Identify which cell holds the provided text, then report its [X, Y] central coordinate. 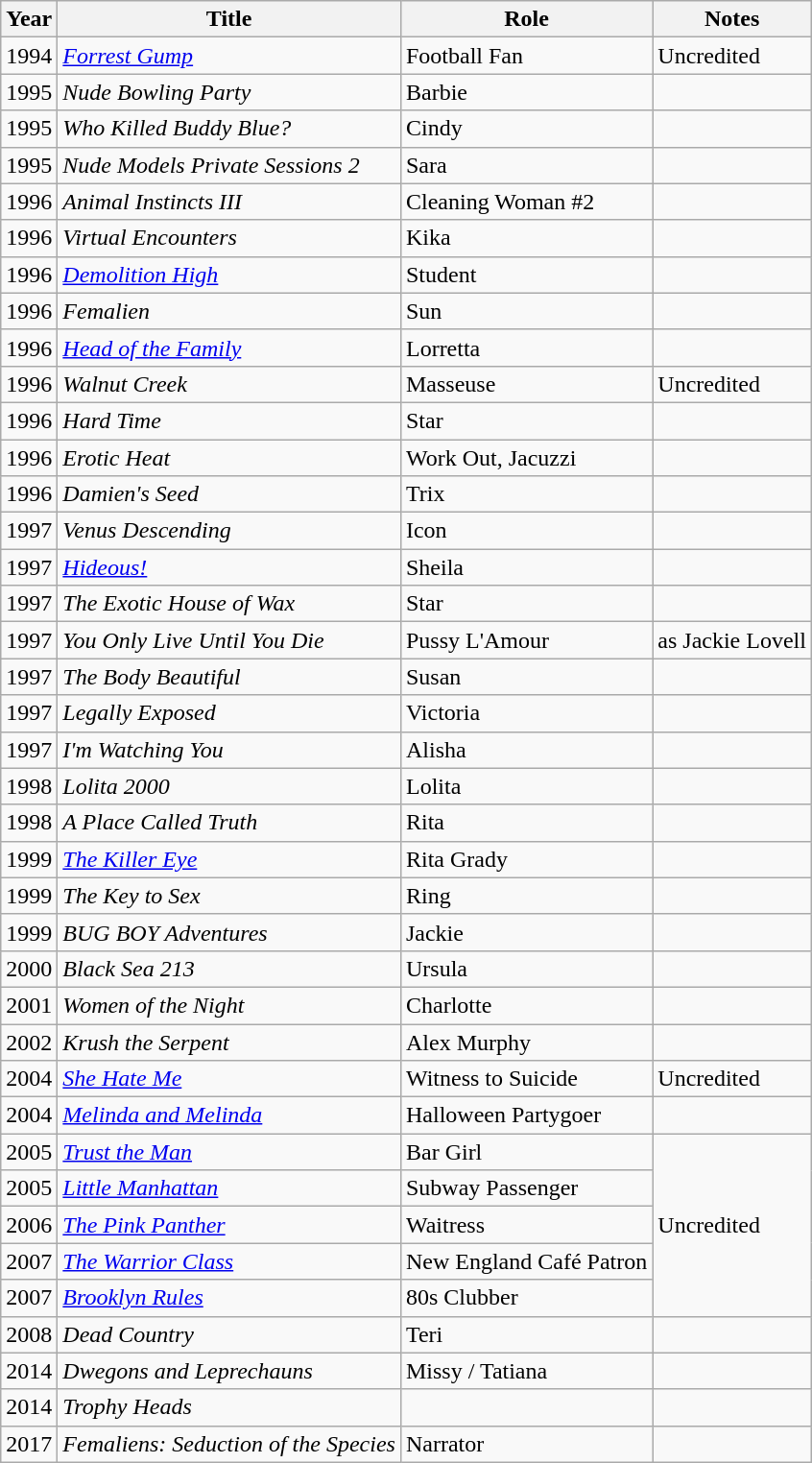
Lorretta [526, 348]
Icon [526, 531]
Charlotte [526, 1005]
Rita Grady [526, 859]
Who Killed Buddy Blue? [229, 129]
2006 [29, 1225]
Barbie [526, 92]
BUG BOY Adventures [229, 932]
Trophy Heads [229, 1407]
Year [29, 19]
80s Clubber [526, 1298]
Forrest Gump [229, 56]
Legally Exposed [229, 713]
1994 [29, 56]
Virtual Encounters [229, 238]
The Body Beautiful [229, 677]
The Killer Eye [229, 859]
Student [526, 275]
Animal Instincts III [229, 202]
Little Manhattan [229, 1188]
Teri [526, 1334]
Notes [732, 19]
Narrator [526, 1444]
Kika [526, 238]
Trix [526, 494]
Missy / Tatiana [526, 1371]
Sun [526, 311]
2008 [29, 1334]
Lolita 2000 [229, 786]
as Jackie Lovell [732, 640]
Femalien [229, 311]
Rita [526, 823]
Waitress [526, 1225]
Hard Time [229, 420]
Brooklyn Rules [229, 1298]
Sara [526, 165]
Black Sea 213 [229, 969]
Alisha [526, 750]
Title [229, 19]
Victoria [526, 713]
Dwegons and Leprechauns [229, 1371]
Masseuse [526, 384]
Walnut Creek [229, 384]
Hideous! [229, 567]
The Exotic House of Wax [229, 604]
The Key to Sex [229, 896]
Jackie [526, 932]
Work Out, Jacuzzi [526, 458]
Bar Girl [526, 1152]
You Only Live Until You Die [229, 640]
The Warrior Class [229, 1261]
Witness to Suicide [526, 1079]
2017 [29, 1444]
I'm Watching You [229, 750]
Ursula [526, 969]
2001 [29, 1005]
Erotic Heat [229, 458]
She Hate Me [229, 1079]
Ring [526, 896]
Nude Bowling Party [229, 92]
Susan [526, 677]
Women of the Night [229, 1005]
Melinda and Melinda [229, 1115]
Sheila [526, 567]
A Place Called Truth [229, 823]
Role [526, 19]
2002 [29, 1042]
Venus Descending [229, 531]
Alex Murphy [526, 1042]
Demolition High [229, 275]
Subway Passenger [526, 1188]
Pussy L'Amour [526, 640]
New England Café Patron [526, 1261]
Trust the Man [229, 1152]
Cleaning Woman #2 [526, 202]
Dead Country [229, 1334]
Femaliens: Seduction of the Species [229, 1444]
Football Fan [526, 56]
Damien's Seed [229, 494]
Halloween Partygoer [526, 1115]
Cindy [526, 129]
Lolita [526, 786]
2000 [29, 969]
Head of the Family [229, 348]
Krush the Serpent [229, 1042]
The Pink Panther [229, 1225]
Nude Models Private Sessions 2 [229, 165]
